Locate the cell with the specified text and output its [x, y] center coordinate. 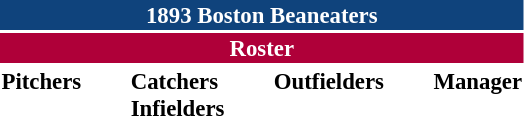
Roster [262, 48]
1893 Boston Beaneaters [262, 15]
